Pinpoint the cell where the given text exists, returning its [X, Y] midpoint coordinate. 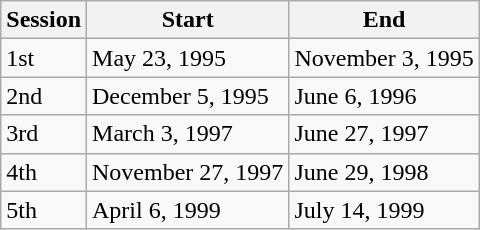
June 6, 1996 [384, 96]
June 29, 1998 [384, 172]
Start [188, 20]
4th [44, 172]
5th [44, 210]
2nd [44, 96]
April 6, 1999 [188, 210]
March 3, 1997 [188, 134]
November 27, 1997 [188, 172]
December 5, 1995 [188, 96]
3rd [44, 134]
November 3, 1995 [384, 58]
1st [44, 58]
May 23, 1995 [188, 58]
June 27, 1997 [384, 134]
End [384, 20]
July 14, 1999 [384, 210]
Session [44, 20]
